Return the [x, y] coordinate for the center point of the cell that contains the specified text.  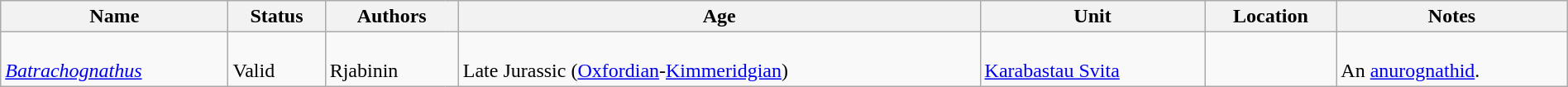
Status [276, 17]
Name [114, 17]
Location [1270, 17]
Valid [276, 60]
Rjabinin [385, 60]
Karabastau Svita [1092, 60]
Late Jurassic (Oxfordian-Kimmeridgian) [719, 60]
Authors [392, 17]
An anurognathid. [1452, 60]
Notes [1452, 17]
Age [719, 17]
Unit [1092, 17]
Batrachognathus [114, 60]
